Find where the given text appears and provide that cell's center as [X, Y] coordinate. 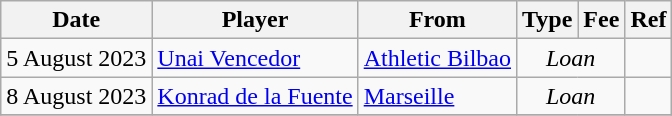
Fee [602, 20]
5 August 2023 [76, 58]
Konrad de la Fuente [255, 96]
Type [548, 20]
Ref [648, 20]
Date [76, 20]
Unai Vencedor [255, 58]
8 August 2023 [76, 96]
Player [255, 20]
Marseille [437, 96]
From [437, 20]
Athletic Bilbao [437, 58]
